Locate the cell with the specified text and output its [x, y] center coordinate. 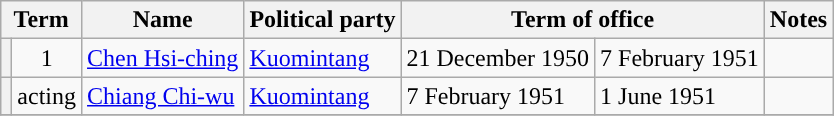
Name [163, 20]
Term [42, 20]
Notes [798, 20]
Term of office [582, 20]
21 December 1950 [498, 58]
Chen Hsi-ching [163, 58]
acting [47, 96]
1 June 1951 [680, 96]
Political party [322, 20]
1 [47, 58]
Chiang Chi-wu [163, 96]
